Search for the cell housing the specified text and yield its (X, Y) center coordinate. 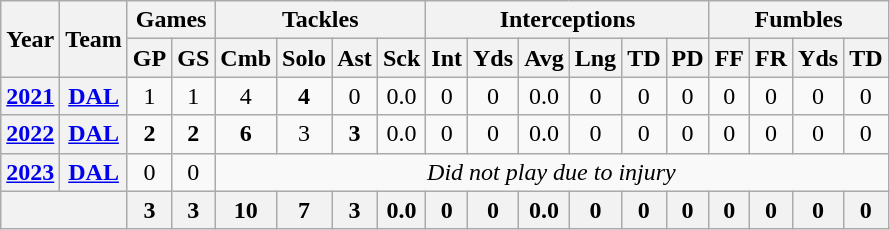
Int (447, 58)
2021 (30, 96)
Cmb (246, 58)
7 (304, 210)
Did not play due to injury (552, 172)
Tackles (320, 20)
Avg (544, 58)
2022 (30, 134)
Solo (304, 58)
GP (149, 58)
FR (772, 58)
Fumbles (798, 20)
FF (729, 58)
Team (94, 39)
6 (246, 134)
Ast (355, 58)
Games (170, 20)
Lng (595, 58)
Year (30, 39)
2023 (30, 172)
PD (688, 58)
10 (246, 210)
GS (194, 58)
Interceptions (568, 20)
Sck (401, 58)
